Find where the given text appears and provide that cell's center as [x, y] coordinate. 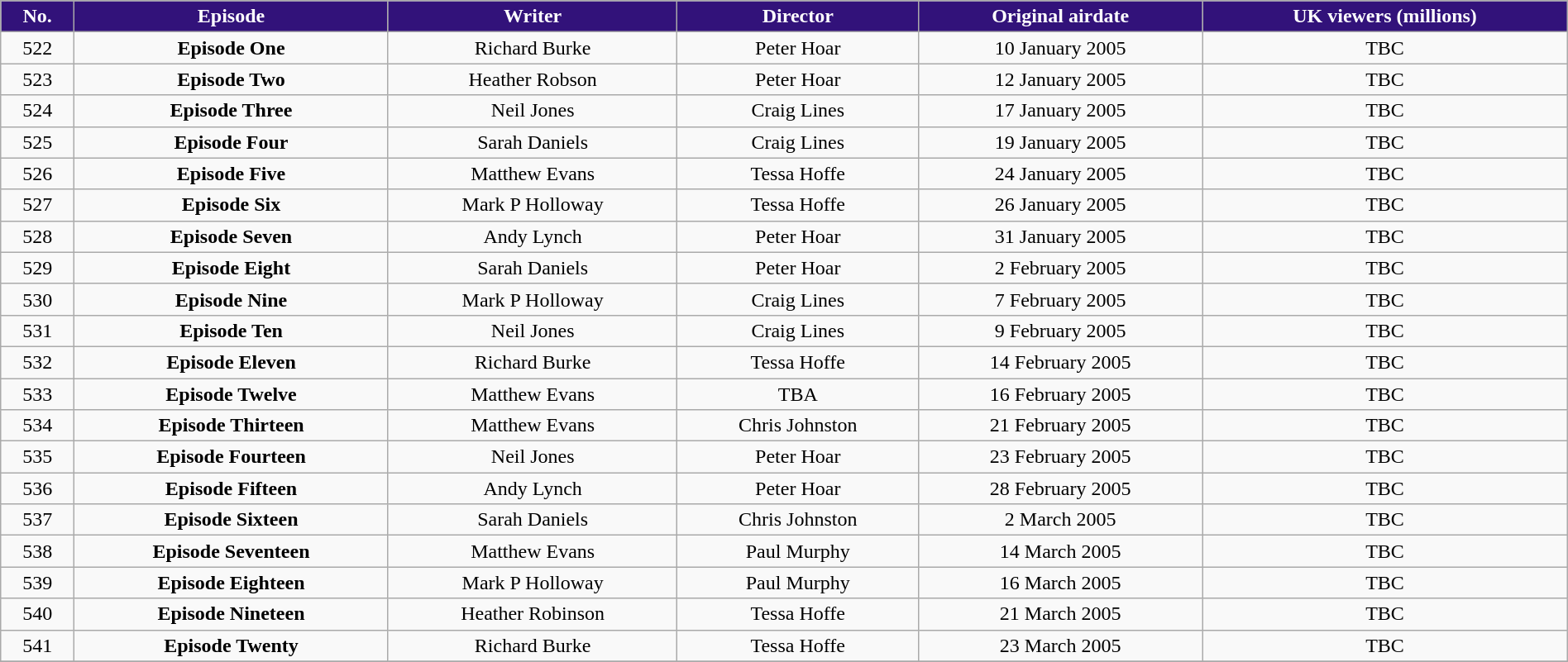
Episode Twenty [232, 645]
2 February 2005 [1060, 268]
526 [38, 174]
Episode Seventeen [232, 551]
21 March 2005 [1060, 614]
Original airdate [1060, 17]
23 February 2005 [1060, 457]
Director [798, 17]
31 January 2005 [1060, 236]
Episode Three [232, 111]
16 March 2005 [1060, 583]
12 January 2005 [1060, 79]
530 [38, 299]
24 January 2005 [1060, 174]
529 [38, 268]
524 [38, 111]
Episode Four [232, 142]
523 [38, 79]
Episode Thirteen [232, 426]
7 February 2005 [1060, 299]
17 January 2005 [1060, 111]
540 [38, 614]
14 February 2005 [1060, 362]
541 [38, 645]
TBA [798, 394]
UK viewers (millions) [1384, 17]
Episode Eleven [232, 362]
527 [38, 205]
Episode Eighteen [232, 583]
537 [38, 520]
10 January 2005 [1060, 48]
Writer [533, 17]
21 February 2005 [1060, 426]
538 [38, 551]
Episode Nine [232, 299]
528 [38, 236]
539 [38, 583]
23 March 2005 [1060, 645]
Episode Eight [232, 268]
No. [38, 17]
16 February 2005 [1060, 394]
9 February 2005 [1060, 331]
Episode Seven [232, 236]
Episode Two [232, 79]
Heather Robson [533, 79]
Episode Ten [232, 331]
Episode Nineteen [232, 614]
533 [38, 394]
Episode One [232, 48]
Episode Six [232, 205]
525 [38, 142]
26 January 2005 [1060, 205]
Episode Fifteen [232, 488]
14 March 2005 [1060, 551]
535 [38, 457]
2 March 2005 [1060, 520]
19 January 2005 [1060, 142]
Episode [232, 17]
Episode Sixteen [232, 520]
Episode Five [232, 174]
532 [38, 362]
531 [38, 331]
Heather Robinson [533, 614]
522 [38, 48]
Episode Twelve [232, 394]
Episode Fourteen [232, 457]
28 February 2005 [1060, 488]
536 [38, 488]
534 [38, 426]
